Provide the (X, Y) coordinate of the cell's center where the given text is located.  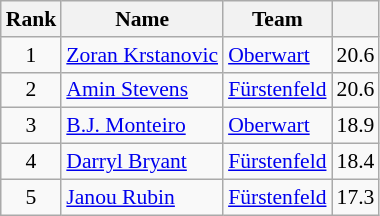
Janou Rubin (142, 197)
Rank (32, 19)
4 (32, 162)
17.3 (356, 197)
18.4 (356, 162)
1 (32, 55)
2 (32, 90)
Team (277, 19)
Name (142, 19)
5 (32, 197)
B.J. Monteiro (142, 126)
Darryl Bryant (142, 162)
3 (32, 126)
18.9 (356, 126)
Zoran Krstanovic (142, 55)
Amin Stevens (142, 90)
